Return (x, y) of the center of cell containing provided text 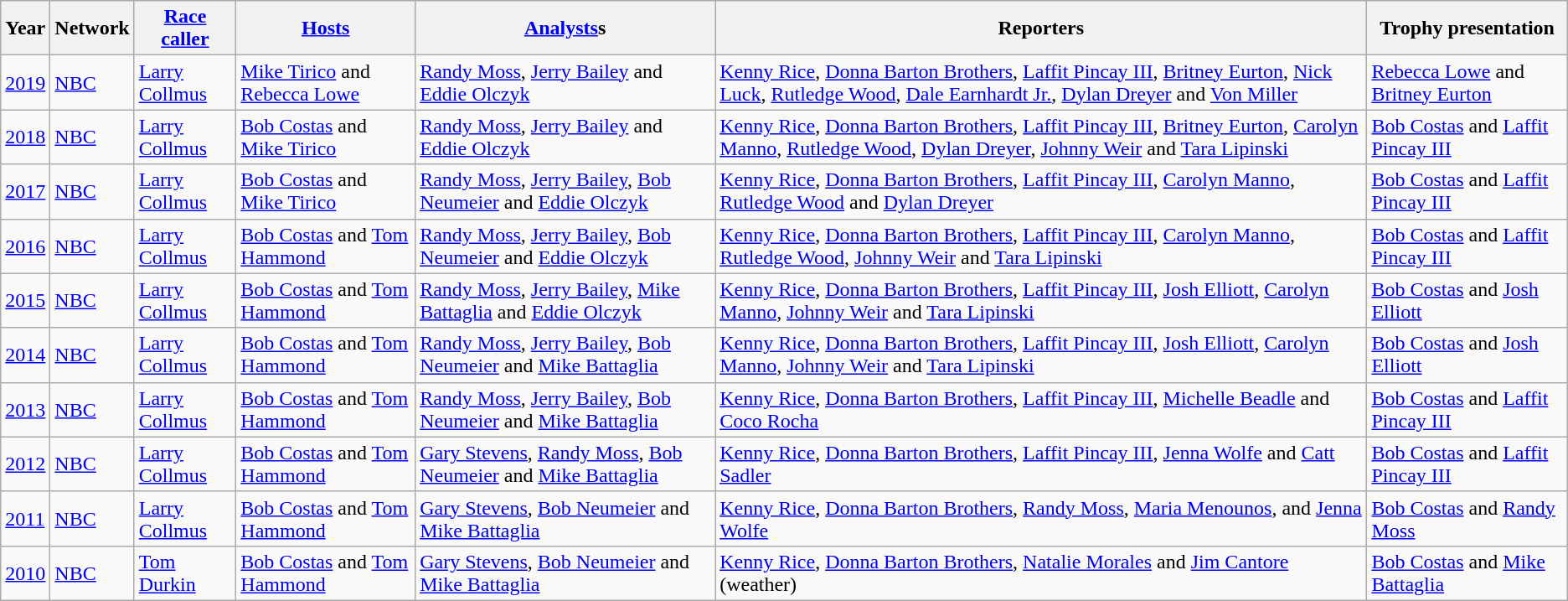
2013 (25, 409)
Analystss (565, 28)
Bob Costas and Randy Moss (1467, 518)
2018 (25, 137)
Randy Moss, Jerry Bailey, Mike Battaglia and Eddie Olczyk (565, 300)
2016 (25, 246)
2012 (25, 464)
2017 (25, 191)
Kenny Rice, Donna Barton Brothers, Laffit Pincay III, Jenna Wolfe and Catt Sadler (1041, 464)
Kenny Rice, Donna Barton Brothers, Laffit Pincay III, Carolyn Manno, Rutledge Wood, Johnny Weir and Tara Lipinski (1041, 246)
Kenny Rice, Donna Barton Brothers, Laffit Pincay III, Carolyn Manno, Rutledge Wood and Dylan Dreyer (1041, 191)
Mike Tirico and Rebecca Lowe (326, 82)
2010 (25, 573)
Tom Durkin (185, 573)
Kenny Rice, Donna Barton Brothers, Laffit Pincay III, Michelle Beadle and Coco Rocha (1041, 409)
2015 (25, 300)
Reporters (1041, 28)
Network (92, 28)
Kenny Rice, Donna Barton Brothers, Randy Moss, Maria Menounos, and Jenna Wolfe (1041, 518)
Rebecca Lowe and Britney Eurton (1467, 82)
Trophy presentation (1467, 28)
2014 (25, 355)
Kenny Rice, Donna Barton Brothers, Natalie Morales and Jim Cantore (weather) (1041, 573)
Gary Stevens, Randy Moss, Bob Neumeier and Mike Battaglia (565, 464)
Bob Costas and Mike Battaglia (1467, 573)
Race caller (185, 28)
Kenny Rice, Donna Barton Brothers, Laffit Pincay III, Britney Eurton, Carolyn Manno, Rutledge Wood, Dylan Dreyer, Johnny Weir and Tara Lipinski (1041, 137)
2011 (25, 518)
2019 (25, 82)
Kenny Rice, Donna Barton Brothers, Laffit Pincay III, Britney Eurton, Nick Luck, Rutledge Wood, Dale Earnhardt Jr., Dylan Dreyer and Von Miller (1041, 82)
Year (25, 28)
Hosts (326, 28)
